Find where the given text appears and provide that cell's center as (x, y) coordinate. 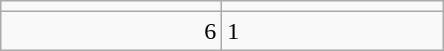
1 (332, 31)
6 (112, 31)
